Capture the cell that displays the provided text and extract its [X, Y] central coordinate. 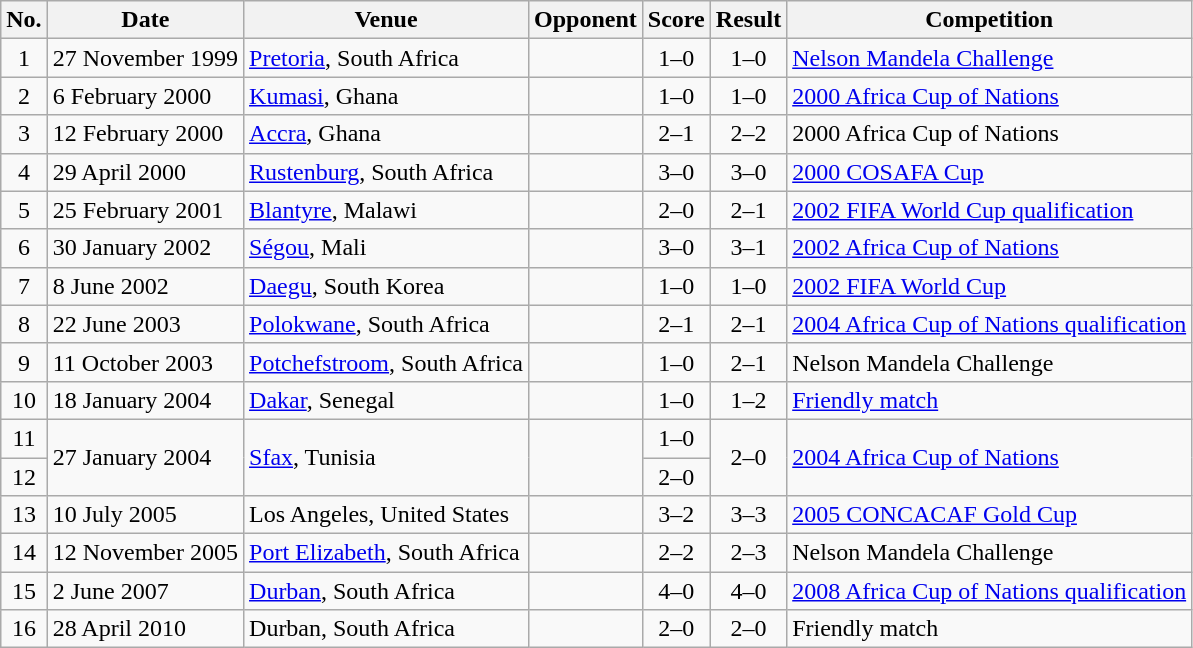
11 October 2003 [145, 362]
Daegu, South Korea [386, 286]
Rustenburg, South Africa [386, 172]
2004 Africa Cup of Nations qualification [990, 324]
Opponent [586, 20]
27 November 1999 [145, 58]
Port Elizabeth, South Africa [386, 553]
Competition [990, 20]
Blantyre, Malawi [386, 210]
30 January 2002 [145, 248]
Date [145, 20]
16 [24, 629]
2–3 [748, 553]
1 [24, 58]
7 [24, 286]
2 [24, 96]
Score [676, 20]
15 [24, 591]
2002 FIFA World Cup qualification [990, 210]
5 [24, 210]
8 [24, 324]
No. [24, 20]
10 [24, 400]
9 [24, 362]
12 November 2005 [145, 553]
13 [24, 515]
2008 Africa Cup of Nations qualification [990, 591]
2002 FIFA World Cup [990, 286]
11 [24, 438]
Kumasi, Ghana [386, 96]
4 [24, 172]
29 April 2000 [145, 172]
12 [24, 477]
1–2 [748, 400]
6 February 2000 [145, 96]
2000 COSAFA Cup [990, 172]
2004 Africa Cup of Nations [990, 457]
2005 CONCACAF Gold Cup [990, 515]
28 April 2010 [145, 629]
2 June 2007 [145, 591]
Los Angeles, United States [386, 515]
3 [24, 134]
22 June 2003 [145, 324]
14 [24, 553]
Potchefstroom, South Africa [386, 362]
3–2 [676, 515]
Result [748, 20]
2002 Africa Cup of Nations [990, 248]
Venue [386, 20]
Accra, Ghana [386, 134]
Sfax, Tunisia [386, 457]
18 January 2004 [145, 400]
Polokwane, South Africa [386, 324]
3–1 [748, 248]
Pretoria, South Africa [386, 58]
25 February 2001 [145, 210]
Dakar, Senegal [386, 400]
10 July 2005 [145, 515]
3–3 [748, 515]
8 June 2002 [145, 286]
12 February 2000 [145, 134]
27 January 2004 [145, 457]
Ségou, Mali [386, 248]
6 [24, 248]
